For the text-containing cell, return its midpoint in [x, y] coordinate format. 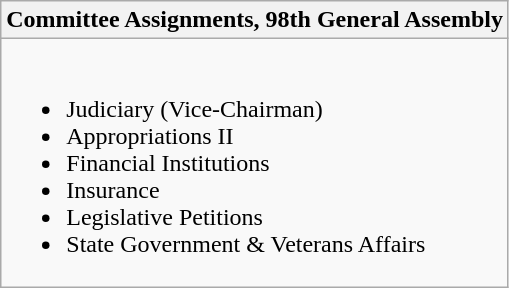
Committee Assignments, 98th General Assembly [255, 20]
Judiciary (Vice-Chairman)Appropriations IIFinancial InstitutionsInsuranceLegislative PetitionsState Government & Veterans Affairs [255, 163]
